For the text-containing cell, return its midpoint in (X, Y) coordinate format. 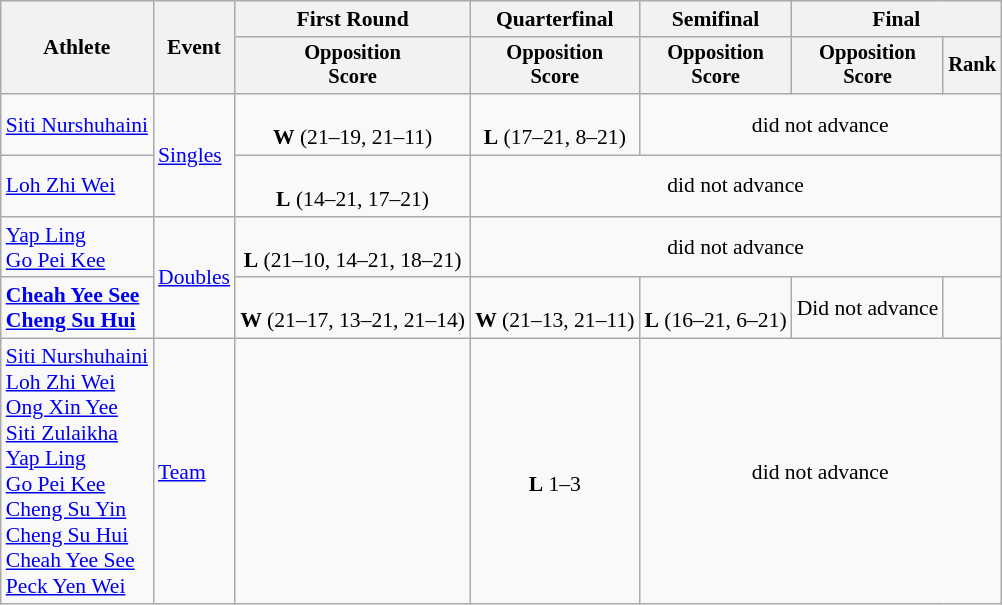
W (21–19, 21–11) (352, 124)
Siti Nurshuhaini (77, 124)
W (21–13, 21–11) (554, 308)
Singles (194, 155)
L (14–21, 17–21) (352, 186)
Cheah Yee SeeCheng Su Hui (77, 308)
L 1–3 (554, 472)
Did not advance (868, 308)
Rank (972, 66)
Yap LingGo Pei Kee (77, 248)
L (21–10, 14–21, 18–21) (352, 248)
Doubles (194, 278)
Final (896, 19)
Semifinal (715, 19)
Siti NurshuhainiLoh Zhi WeiOng Xin YeeSiti ZulaikhaYap LingGo Pei KeeCheng Su YinCheng Su HuiCheah Yee SeePeck Yen Wei (77, 472)
Loh Zhi Wei (77, 186)
W (21–17, 13–21, 21–14) (352, 308)
Athlete (77, 48)
Quarterfinal (554, 19)
L (17–21, 8–21) (554, 124)
Event (194, 48)
Team (194, 472)
First Round (352, 19)
L (16–21, 6–21) (715, 308)
